Provide the (X, Y) coordinate of the cell's center where the given text is located.  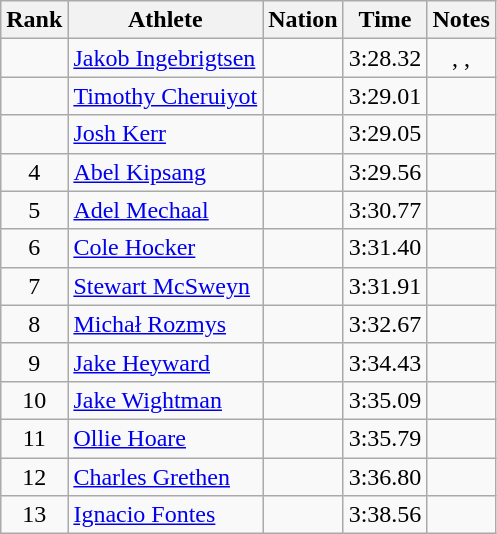
3:31.40 (385, 248)
3:32.67 (385, 324)
4 (34, 172)
3:34.43 (385, 362)
Abel Kipsang (166, 172)
10 (34, 400)
Josh Kerr (166, 134)
Adel Mechaal (166, 210)
3:35.09 (385, 400)
3:28.32 (385, 58)
Timothy Cheruiyot (166, 96)
Notes (461, 20)
8 (34, 324)
12 (34, 477)
Charles Grethen (166, 477)
Michał Rozmys (166, 324)
Athlete (166, 20)
Cole Hocker (166, 248)
3:31.91 (385, 286)
Ignacio Fontes (166, 515)
3:30.77 (385, 210)
3:29.56 (385, 172)
7 (34, 286)
6 (34, 248)
Ollie Hoare (166, 438)
, , (461, 58)
Jake Wightman (166, 400)
Jakob Ingebrigtsen (166, 58)
9 (34, 362)
5 (34, 210)
3:29.01 (385, 96)
3:35.79 (385, 438)
3:38.56 (385, 515)
3:36.80 (385, 477)
Nation (303, 20)
Stewart McSweyn (166, 286)
Jake Heyward (166, 362)
11 (34, 438)
Time (385, 20)
13 (34, 515)
3:29.05 (385, 134)
Rank (34, 20)
